From the cell containing the given text, extract its center point as [x, y] coordinate. 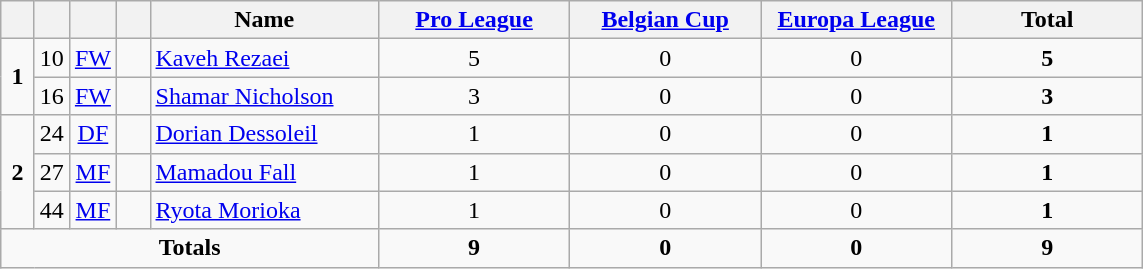
44 [52, 210]
2 [18, 172]
16 [52, 96]
Name [264, 20]
Europa League [856, 20]
10 [52, 58]
27 [52, 172]
Totals [190, 248]
Shamar Nicholson [264, 96]
Dorian Dessoleil [264, 134]
Ryota Morioka [264, 210]
Belgian Cup [666, 20]
24 [52, 134]
Pro League [474, 20]
Mamadou Fall [264, 172]
DF [92, 134]
Kaveh Rezaei [264, 58]
Total [1048, 20]
